Return (x, y) of the center of cell containing provided text 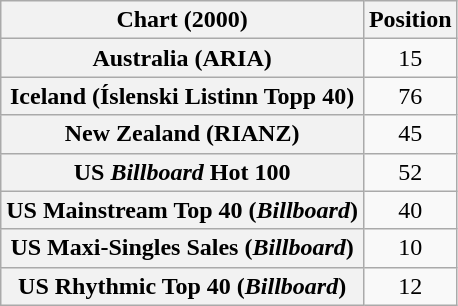
US Mainstream Top 40 (Billboard) (182, 210)
Chart (2000) (182, 20)
US Maxi-Singles Sales (Billboard) (182, 248)
76 (410, 96)
Australia (ARIA) (182, 58)
12 (410, 286)
45 (410, 134)
15 (410, 58)
Iceland (Íslenski Listinn Topp 40) (182, 96)
US Billboard Hot 100 (182, 172)
10 (410, 248)
52 (410, 172)
New Zealand (RIANZ) (182, 134)
40 (410, 210)
Position (410, 20)
US Rhythmic Top 40 (Billboard) (182, 286)
